Scan for the cell matching the given text and deliver its [X, Y] coordinate at center. 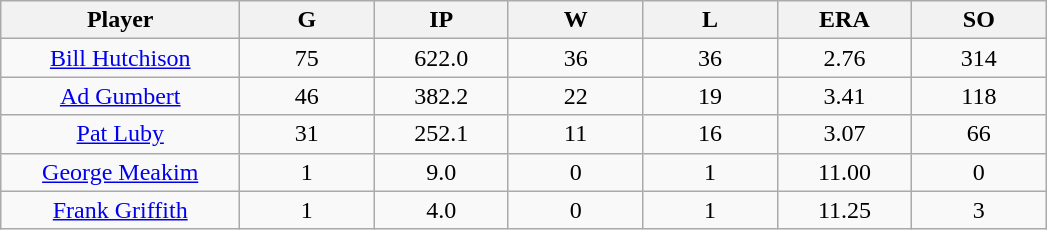
75 [307, 58]
622.0 [441, 58]
Player [120, 20]
IP [441, 20]
3 [979, 210]
252.1 [441, 134]
SO [979, 20]
11.25 [844, 210]
W [575, 20]
3.41 [844, 96]
Ad Gumbert [120, 96]
9.0 [441, 172]
46 [307, 96]
G [307, 20]
L [710, 20]
66 [979, 134]
16 [710, 134]
3.07 [844, 134]
Pat Luby [120, 134]
31 [307, 134]
382.2 [441, 96]
19 [710, 96]
118 [979, 96]
314 [979, 58]
Bill Hutchison [120, 58]
11 [575, 134]
George Meakim [120, 172]
11.00 [844, 172]
ERA [844, 20]
22 [575, 96]
4.0 [441, 210]
Frank Griffith [120, 210]
2.76 [844, 58]
